For the text-containing cell, return its midpoint in (X, Y) coordinate format. 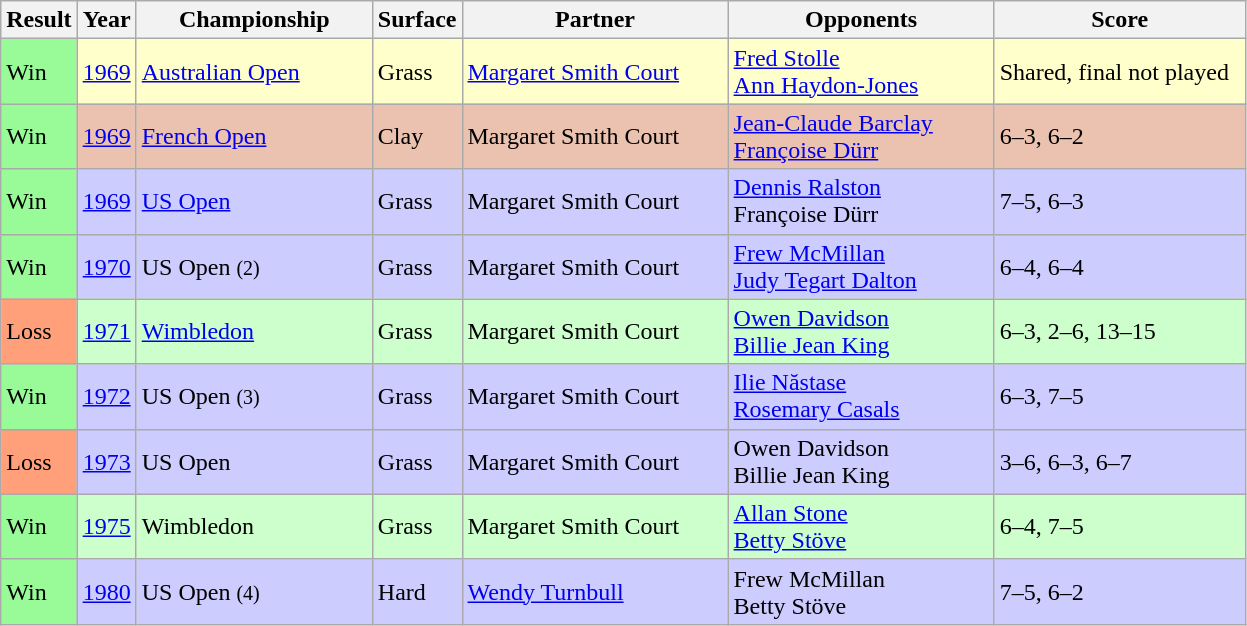
Shared, final not played (1120, 72)
1971 (106, 332)
6–4, 7–5 (1120, 526)
Hard (417, 592)
US Open (4) (254, 592)
Frew McMillan Betty Stöve (861, 592)
Championship (254, 20)
Score (1120, 20)
Partner (595, 20)
6–3, 7–5 (1120, 396)
Surface (417, 20)
3–6, 6–3, 6–7 (1120, 462)
Wendy Turnbull (595, 592)
7–5, 6–2 (1120, 592)
US Open (2) (254, 266)
6–3, 6–2 (1120, 136)
7–5, 6–3 (1120, 202)
6–3, 2–6, 13–15 (1120, 332)
Dennis Ralston Françoise Dürr (861, 202)
Result (39, 20)
Clay (417, 136)
Fred Stolle Ann Haydon-Jones (861, 72)
Allan Stone Betty Stöve (861, 526)
Opponents (861, 20)
1970 (106, 266)
1975 (106, 526)
US Open (3) (254, 396)
Australian Open (254, 72)
Ilie Năstase Rosemary Casals (861, 396)
1972 (106, 396)
1973 (106, 462)
Jean-Claude Barclay Françoise Dürr (861, 136)
French Open (254, 136)
6–4, 6–4 (1120, 266)
Frew McMillan Judy Tegart Dalton (861, 266)
1980 (106, 592)
Year (106, 20)
